Output the (X, Y) coordinate of the center of the cell containing the given text.  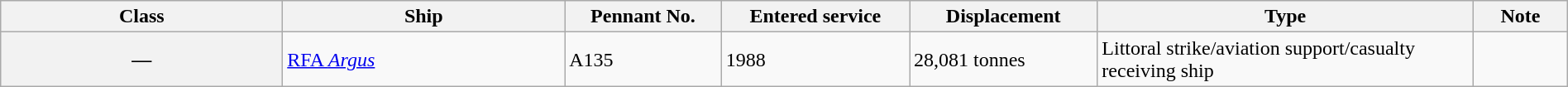
A135 (643, 60)
Note (1521, 17)
RFA Argus (423, 60)
Entered service (815, 17)
Ship (423, 17)
1988 (815, 60)
Displacement (1004, 17)
28,081 tonnes (1004, 60)
Pennant No. (643, 17)
Type (1285, 17)
— (142, 60)
Littoral strike/aviation support/casualty receiving ship (1285, 60)
Class (142, 17)
